Return the [X, Y] coordinate for the center point of the cell that contains the specified text.  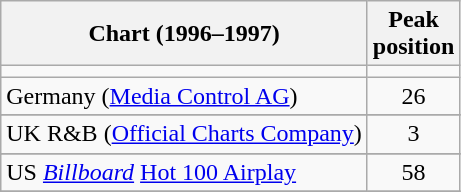
US Billboard Hot 100 Airplay [184, 172]
UK R&B (Official Charts Company) [184, 134]
3 [413, 134]
Chart (1996–1997) [184, 34]
58 [413, 172]
Peakposition [413, 34]
26 [413, 96]
Germany (Media Control AG) [184, 96]
